Pinpoint the cell where the given text exists, returning its [X, Y] midpoint coordinate. 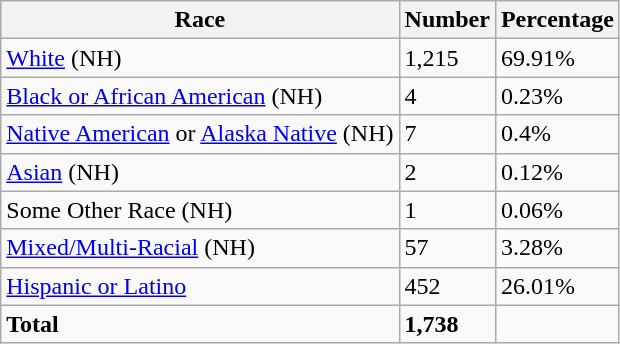
Number [447, 20]
1,738 [447, 324]
Race [200, 20]
Black or African American (NH) [200, 96]
0.12% [557, 172]
Some Other Race (NH) [200, 210]
1,215 [447, 58]
3.28% [557, 248]
Total [200, 324]
Native American or Alaska Native (NH) [200, 134]
2 [447, 172]
0.06% [557, 210]
57 [447, 248]
Asian (NH) [200, 172]
Hispanic or Latino [200, 286]
4 [447, 96]
452 [447, 286]
Mixed/Multi-Racial (NH) [200, 248]
0.23% [557, 96]
0.4% [557, 134]
1 [447, 210]
26.01% [557, 286]
White (NH) [200, 58]
Percentage [557, 20]
69.91% [557, 58]
7 [447, 134]
